Determine the (x, y) coordinate at the center of the cell enclosing the given text.  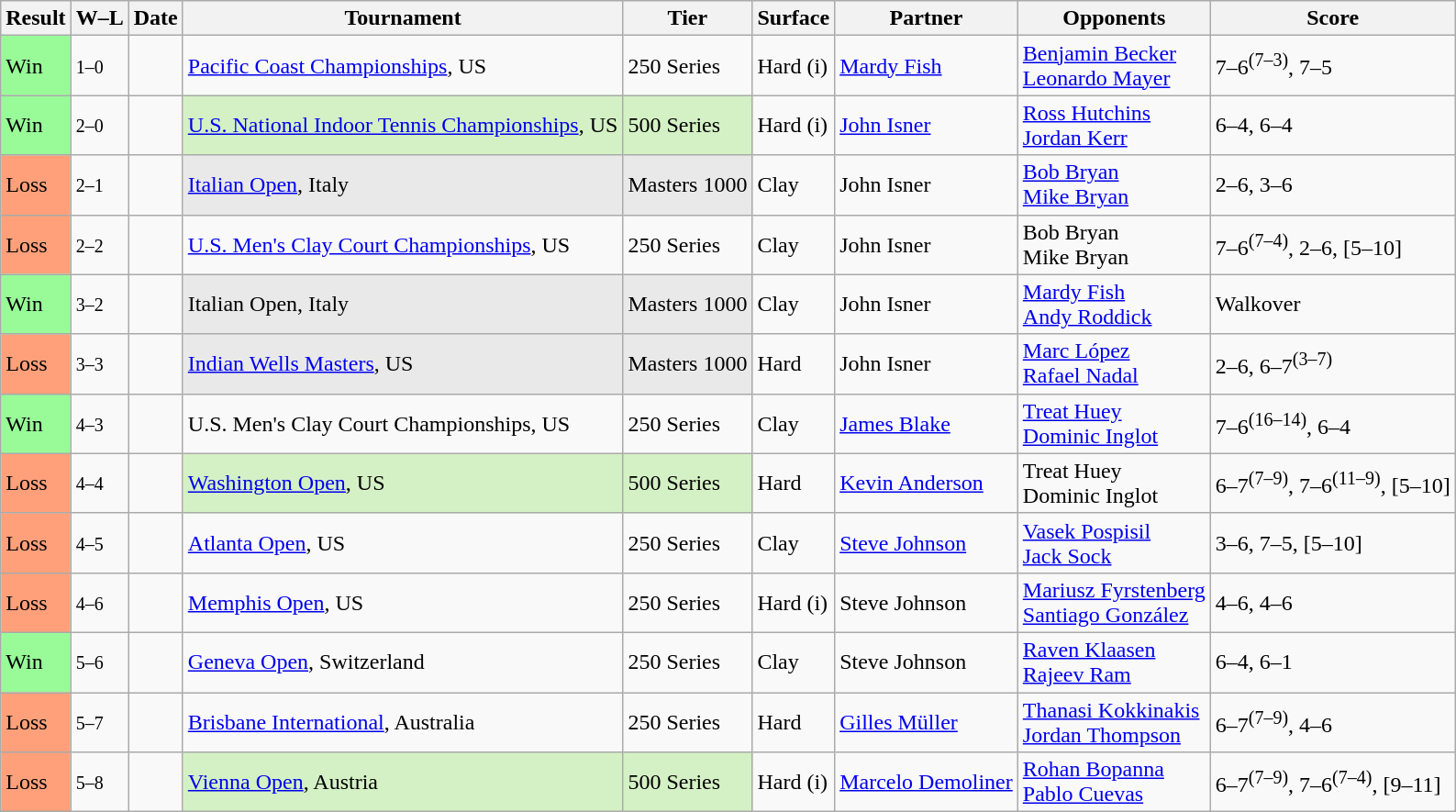
Kevin Anderson (927, 483)
Partner (927, 18)
4–4 (99, 483)
Washington Open, US (403, 483)
7–6(7–4), 2–6, [5–10] (1332, 244)
4–6, 4–6 (1332, 602)
4–3 (99, 424)
Vasek Pospisil Jack Sock (1114, 543)
4–5 (99, 543)
Tournament (403, 18)
Mardy Fish Andy Roddick (1114, 305)
3–2 (99, 305)
2–6, 3–6 (1332, 185)
6–4, 6–1 (1332, 662)
Indian Wells Masters, US (403, 363)
Geneva Open, Switzerland (403, 662)
Gilles Müller (927, 721)
Result (36, 18)
Tier (688, 18)
Marc López Rafael Nadal (1114, 363)
U.S. National Indoor Tennis Championships, US (403, 125)
5–6 (99, 662)
4–6 (99, 602)
7–6(7–3), 7–5 (1332, 66)
3–6, 7–5, [5–10] (1332, 543)
Rohan Bopanna Pablo Cuevas (1114, 782)
5–7 (99, 721)
Memphis Open, US (403, 602)
Opponents (1114, 18)
James Blake (927, 424)
3–3 (99, 363)
2–6, 6–7(3–7) (1332, 363)
6–7(7–9), 4–6 (1332, 721)
1–0 (99, 66)
Walkover (1332, 305)
Marcelo Demoliner (927, 782)
W–L (99, 18)
6–7(7–9), 7–6(7–4), [9–11] (1332, 782)
2–0 (99, 125)
2–2 (99, 244)
Mardy Fish (927, 66)
Benjamin Becker Leonardo Mayer (1114, 66)
5–8 (99, 782)
Mariusz Fyrstenberg Santiago González (1114, 602)
7–6(16–14), 6–4 (1332, 424)
Thanasi Kokkinakis Jordan Thompson (1114, 721)
Brisbane International, Australia (403, 721)
Surface (794, 18)
Pacific Coast Championships, US (403, 66)
Date (156, 18)
6–4, 6–4 (1332, 125)
6–7(7–9), 7–6(11–9), [5–10] (1332, 483)
Ross Hutchins Jordan Kerr (1114, 125)
Vienna Open, Austria (403, 782)
2–1 (99, 185)
Raven Klaasen Rajeev Ram (1114, 662)
Score (1332, 18)
Atlanta Open, US (403, 543)
